Output the [X, Y] coordinate of the center of the cell containing the given text.  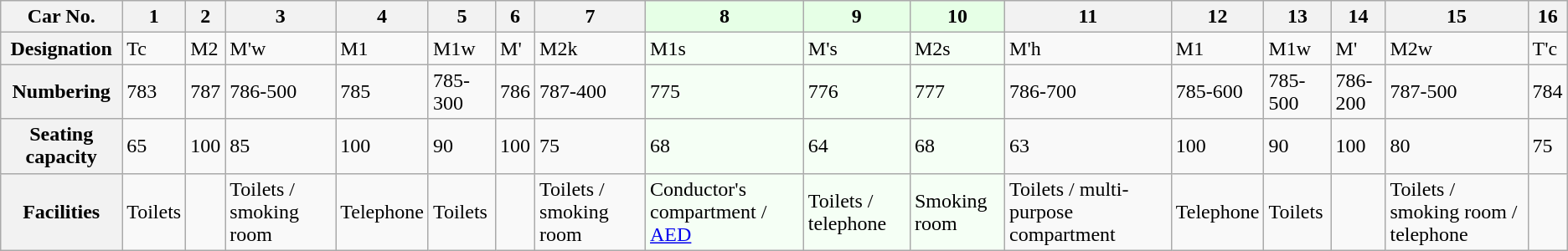
80 [1457, 146]
8 [725, 17]
786-700 [1089, 92]
T'c [1548, 49]
5 [462, 17]
785-500 [1297, 92]
Conductor's compartment / AED [725, 212]
64 [856, 146]
M2w [1457, 49]
16 [1548, 17]
1 [154, 17]
7 [591, 17]
Toilets / smoking room / telephone [1457, 212]
M'h [1089, 49]
787-400 [591, 92]
M2 [206, 49]
3 [281, 17]
4 [382, 17]
9 [856, 17]
63 [1089, 146]
Designation [62, 49]
M'w [281, 49]
Toilets / telephone [856, 212]
6 [516, 17]
783 [154, 92]
785-600 [1218, 92]
12 [1218, 17]
Facilities [62, 212]
Smoking room [957, 212]
787 [206, 92]
M1s [725, 49]
M's [856, 49]
M2k [591, 49]
785 [382, 92]
786-200 [1359, 92]
65 [154, 146]
M2s [957, 49]
786-500 [281, 92]
787-500 [1457, 92]
785-300 [462, 92]
13 [1297, 17]
775 [725, 92]
15 [1457, 17]
Toilets / multi-purpose compartment [1089, 212]
Numbering [62, 92]
11 [1089, 17]
Tc [154, 49]
2 [206, 17]
Seating capacity [62, 146]
777 [957, 92]
784 [1548, 92]
776 [856, 92]
10 [957, 17]
Car No. [62, 17]
786 [516, 92]
14 [1359, 17]
85 [281, 146]
